Extract the [X, Y] coordinate from the center of the cell holding the provided text.  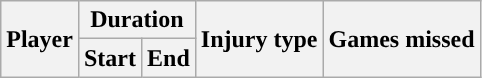
Games missed [402, 39]
Duration [136, 20]
End [168, 58]
Player [40, 39]
Injury type [259, 39]
Start [110, 58]
